Determine the (X, Y) coordinate at the center of the cell enclosing the given text.  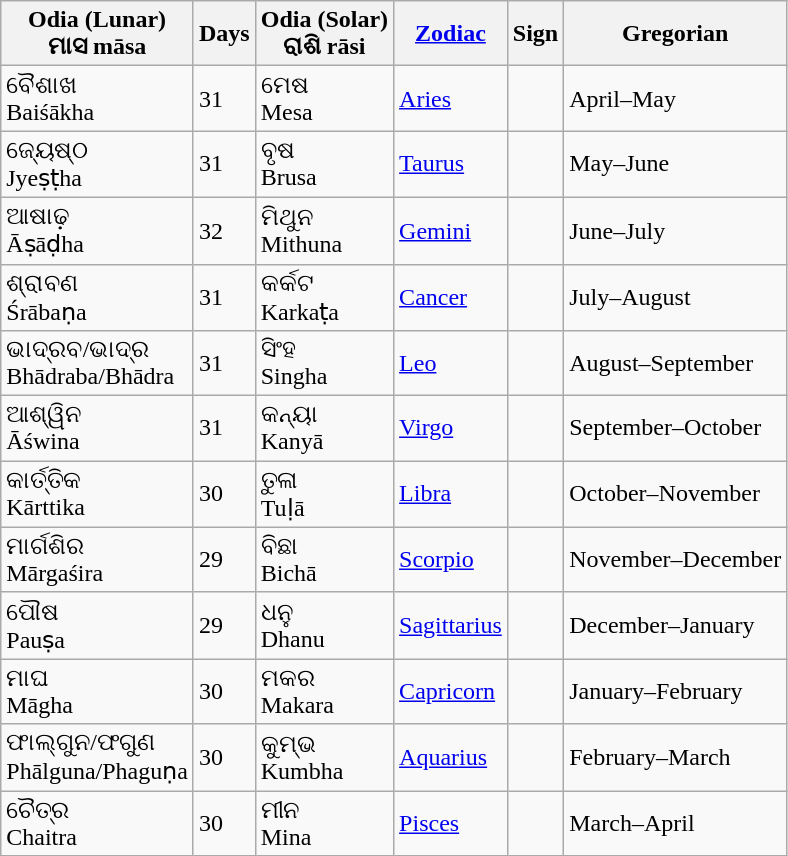
Odia (Solar)ରାଶି rāsi (324, 34)
February–March (676, 758)
Scorpio (451, 560)
March–April (676, 822)
Libra (451, 494)
Virgo (451, 428)
ମକରMakara (324, 692)
ଆଷାଢ଼Āṣāḍha (98, 230)
Taurus (451, 164)
Sign (535, 34)
July–August (676, 298)
Leo (451, 364)
Pisces (451, 822)
ଆଶ୍ୱିନĀświna (98, 428)
ମୀନMina (324, 822)
ଚୈତ୍ରChaitra (98, 822)
Sagittarius (451, 626)
April–May (676, 98)
Capricorn (451, 692)
May–June (676, 164)
ମେଷMesa (324, 98)
କନ୍ୟାKanyā (324, 428)
ମାର୍ଗଶିରMārgaśira (98, 560)
ମିଥୁନMithuna (324, 230)
ବିଛାBichā (324, 560)
Gemini (451, 230)
Days (224, 34)
June–July (676, 230)
ଫାଲ୍‌ଗୁନ/ଫଗୁଣPhālguna/Phaguṇa (98, 758)
September–October (676, 428)
August–September (676, 364)
32 (224, 230)
Aquarius (451, 758)
କାର୍ତ୍ତିକKārttika (98, 494)
Cancer (451, 298)
ସିଂହSingha (324, 364)
January–February (676, 692)
Odia (Lunar)ମାସ māsa (98, 34)
ତୁଳାTuḷā (324, 494)
କର୍କଟKarkaṭa (324, 298)
December–January (676, 626)
ବୃଷBrusa (324, 164)
ଜ୍ୟେଷ୍ଠJyeṣṭha (98, 164)
Aries (451, 98)
କୁମ୍ଭKumbha (324, 758)
November–December (676, 560)
ବୈଶାଖBaiśākha (98, 98)
ଶ୍ରାବଣŚrābaṇa (98, 298)
Gregorian (676, 34)
ପୌଷPauṣa (98, 626)
October–November (676, 494)
ମାଘMāgha (98, 692)
ଧନୁDhanu (324, 626)
ଭାଦ୍ରବ/ଭାଦ୍ରBhādraba/Bhādra (98, 364)
Zodiac (451, 34)
